Find where the given text appears and provide that cell's center as (x, y) coordinate. 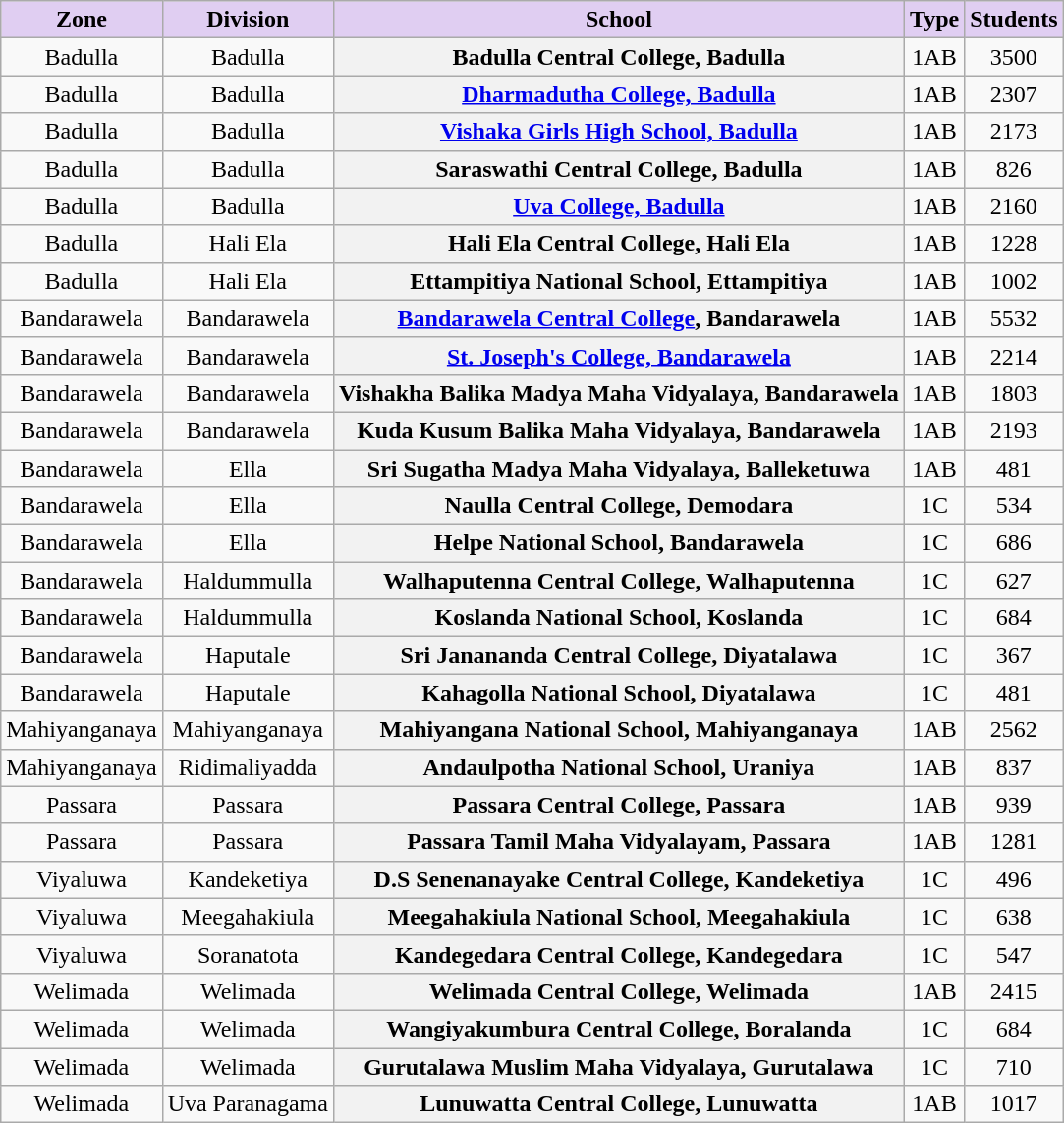
367 (1014, 655)
Kuda Kusum Balika Maha Vidyalaya, Bandarawela (619, 430)
939 (1014, 805)
Zone (82, 20)
2307 (1014, 94)
Naulla Central College, Demodara (619, 506)
826 (1014, 169)
Koslanda National School, Koslanda (619, 618)
2562 (1014, 730)
Bandarawela Central College, Bandarawela (619, 318)
St. Joseph's College, Bandarawela (619, 356)
Uva Paranagama (248, 1104)
2160 (1014, 206)
Badulla Central College, Badulla (619, 57)
2214 (1014, 356)
1002 (1014, 281)
2173 (1014, 132)
686 (1014, 543)
Passara Tamil Maha Vidyalayam, Passara (619, 842)
710 (1014, 1066)
Sri Sugatha Madya Maha Vidyalaya, Balleketuwa (619, 469)
Walhaputenna Central College, Walhaputenna (619, 581)
Helpe National School, Bandarawela (619, 543)
Gurutalawa Muslim Maha Vidyalaya, Gurutalawa (619, 1066)
Andaulpotha National School, Uraniya (619, 767)
Uva College, Badulla (619, 206)
D.S Senenanayake Central College, Kandeketiya (619, 879)
Saraswathi Central College, Badulla (619, 169)
1017 (1014, 1104)
Students (1014, 20)
2415 (1014, 991)
Kahagolla National School, Diyatalawa (619, 693)
3500 (1014, 57)
Dharmadutha College, Badulla (619, 94)
Mahiyangana National School, Mahiyanganaya (619, 730)
Division (248, 20)
Hali Ela Central College, Hali Ela (619, 244)
Type (933, 20)
Lunuwatta Central College, Lunuwatta (619, 1104)
Kandegedara Central College, Kandegedara (619, 954)
Sri Janananda Central College, Diyatalawa (619, 655)
638 (1014, 917)
Soranatota (248, 954)
Ridimaliyadda (248, 767)
School (619, 20)
Vishakha Balika Madya Maha Vidyalaya, Bandarawela (619, 393)
2193 (1014, 430)
837 (1014, 767)
1228 (1014, 244)
496 (1014, 879)
Ettampitiya National School, Ettampitiya (619, 281)
Vishaka Girls High School, Badulla (619, 132)
627 (1014, 581)
547 (1014, 954)
534 (1014, 506)
Wangiyakumbura Central College, Boralanda (619, 1029)
Meegahakiula National School, Meegahakiula (619, 917)
1281 (1014, 842)
Meegahakiula (248, 917)
Welimada Central College, Welimada (619, 991)
Kandeketiya (248, 879)
Passara Central College, Passara (619, 805)
1803 (1014, 393)
5532 (1014, 318)
